Locate the cell with the specified text and output its (X, Y) center coordinate. 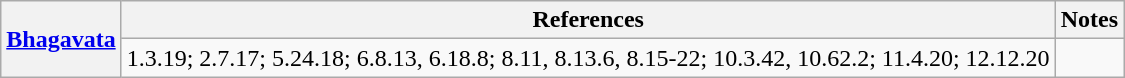
References (588, 20)
Bhagavata (61, 39)
Notes (1089, 20)
1.3.19; 2.7.17; 5.24.18; 6.8.13, 6.18.8; 8.11, 8.13.6, 8.15-22; 10.3.42, 10.62.2; 11.4.20; 12.12.20 (588, 58)
